Capture the cell that displays the provided text and extract its (x, y) central coordinate. 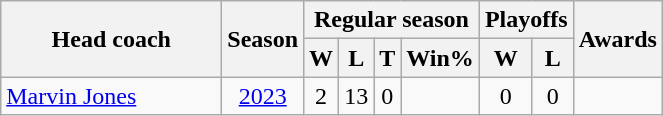
Head coach (112, 39)
Awards (618, 39)
Season (263, 39)
Playoffs (526, 20)
Regular season (392, 20)
Win% (440, 58)
2023 (263, 96)
2 (322, 96)
Marvin Jones (112, 96)
13 (356, 96)
T (388, 58)
